Identify which cell holds the provided text, then report its [X, Y] central coordinate. 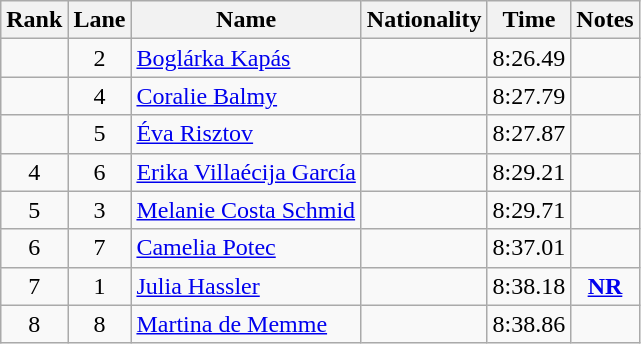
8:38.18 [529, 286]
8:29.71 [529, 210]
Camelia Potec [246, 248]
Martina de Memme [246, 324]
8:37.01 [529, 248]
Éva Risztov [246, 134]
NR [605, 286]
Boglárka Kapás [246, 58]
Coralie Balmy [246, 96]
Name [246, 20]
8:38.86 [529, 324]
8:26.49 [529, 58]
1 [100, 286]
Rank [34, 20]
8:27.87 [529, 134]
Erika Villaécija García [246, 172]
Time [529, 20]
3 [100, 210]
2 [100, 58]
Melanie Costa Schmid [246, 210]
Notes [605, 20]
Nationality [424, 20]
Julia Hassler [246, 286]
8:27.79 [529, 96]
8:29.21 [529, 172]
Lane [100, 20]
